Pinpoint the cell where the given text exists, returning its [X, Y] midpoint coordinate. 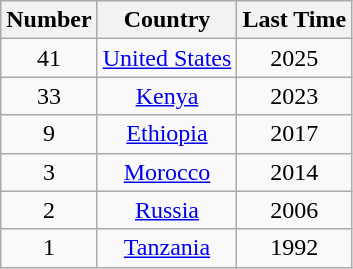
Number [49, 20]
Last Time [294, 20]
41 [49, 58]
United States [167, 58]
2023 [294, 96]
Tanzania [167, 248]
2006 [294, 210]
9 [49, 134]
Kenya [167, 96]
2 [49, 210]
2017 [294, 134]
1 [49, 248]
2025 [294, 58]
2014 [294, 172]
3 [49, 172]
Morocco [167, 172]
Country [167, 20]
1992 [294, 248]
Russia [167, 210]
33 [49, 96]
Ethiopia [167, 134]
